Capture the cell that displays the provided text and extract its [x, y] central coordinate. 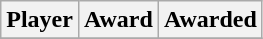
Awarded [210, 20]
Award [118, 20]
Player [40, 20]
